Detect which cell encompasses the target text, then output its [X, Y] center coordinate. 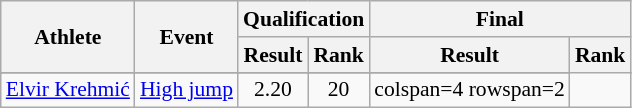
Elvir Krehmić [68, 90]
Athlete [68, 36]
Qualification [304, 19]
Final [500, 19]
2.20 [273, 90]
20 [338, 90]
colspan=4 rowspan=2 [470, 90]
Event [186, 36]
High jump [186, 90]
